Locate the cell with the specified text and output its [X, Y] center coordinate. 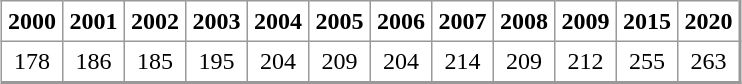
2007 [463, 21]
2008 [524, 21]
2001 [94, 21]
2005 [340, 21]
2020 [709, 21]
212 [586, 62]
178 [32, 62]
2009 [586, 21]
2002 [155, 21]
195 [217, 62]
2000 [32, 21]
2004 [278, 21]
263 [709, 62]
214 [463, 62]
2006 [401, 21]
255 [647, 62]
2003 [217, 21]
186 [94, 62]
185 [155, 62]
2015 [647, 21]
